Find where the given text appears and provide that cell's center as (X, Y) coordinate. 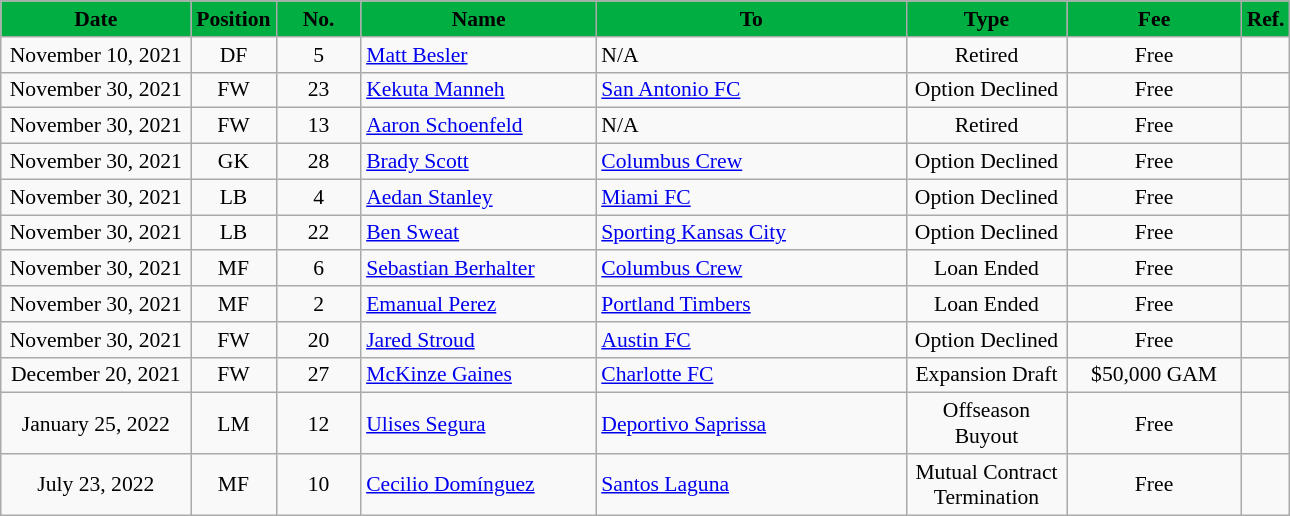
Expansion Draft (986, 375)
Sebastian Berhalter (478, 269)
December 20, 2021 (96, 375)
20 (318, 340)
28 (318, 162)
Type (986, 19)
LM (234, 424)
Emanual Perez (478, 304)
Austin FC (751, 340)
Mutual Contract Termination (986, 484)
23 (318, 90)
Santos Laguna (751, 484)
Jared Stroud (478, 340)
Portland Timbers (751, 304)
Brady Scott (478, 162)
San Antonio FC (751, 90)
Kekuta Manneh (478, 90)
Aedan Stanley (478, 197)
November 10, 2021 (96, 55)
Ben Sweat (478, 233)
Deportivo Saprissa (751, 424)
Name (478, 19)
McKinze Gaines (478, 375)
January 25, 2022 (96, 424)
Charlotte FC (751, 375)
$50,000 GAM (1154, 375)
27 (318, 375)
Sporting Kansas City (751, 233)
Aaron Schoenfeld (478, 126)
12 (318, 424)
10 (318, 484)
Ref. (1266, 19)
4 (318, 197)
No. (318, 19)
13 (318, 126)
Position (234, 19)
DF (234, 55)
July 23, 2022 (96, 484)
2 (318, 304)
Matt Besler (478, 55)
5 (318, 55)
Ulises Segura (478, 424)
Cecilio Domínguez (478, 484)
Miami FC (751, 197)
Fee (1154, 19)
22 (318, 233)
GK (234, 162)
Offseason Buyout (986, 424)
Date (96, 19)
6 (318, 269)
To (751, 19)
